Search for the cell housing the specified text and yield its [X, Y] center coordinate. 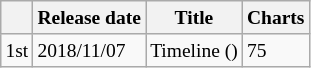
Charts [276, 18]
2018/11/07 [90, 50]
75 [276, 50]
Title [194, 18]
Timeline () [194, 50]
1st [17, 50]
Release date [90, 18]
